Determine the [X, Y] coordinate at the center of the cell enclosing the given text.  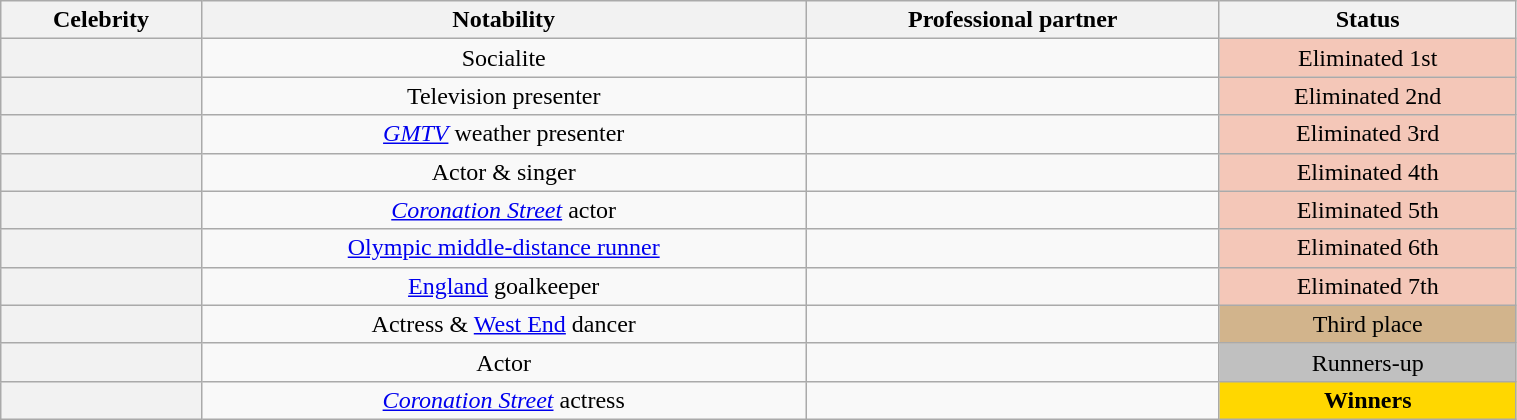
Television presenter [504, 96]
Eliminated 6th [1368, 248]
Actor [504, 362]
England goalkeeper [504, 286]
Eliminated 7th [1368, 286]
Actor & singer [504, 172]
GMTV weather presenter [504, 134]
Celebrity [101, 20]
Runners-up [1368, 362]
Eliminated 5th [1368, 210]
Coronation Street actor [504, 210]
Actress & West End dancer [504, 324]
Eliminated 3rd [1368, 134]
Status [1368, 20]
Olympic middle-distance runner [504, 248]
Eliminated 2nd [1368, 96]
Coronation Street actress [504, 400]
Third place [1368, 324]
Eliminated 1st [1368, 58]
Eliminated 4th [1368, 172]
Professional partner [1012, 20]
Winners [1368, 400]
Socialite [504, 58]
Notability [504, 20]
